Extract the (x, y) coordinate from the center of the cell holding the provided text.  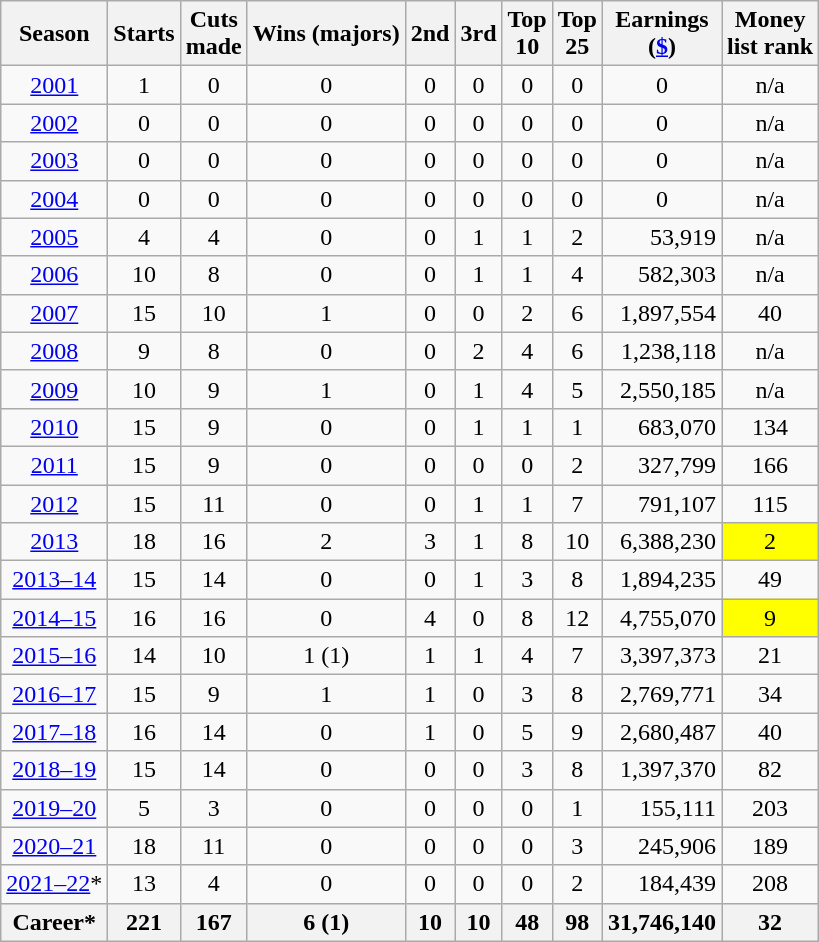
2005 (54, 237)
Season (54, 34)
6,388,230 (662, 542)
4,755,070 (662, 618)
115 (770, 503)
1,894,235 (662, 580)
2003 (54, 161)
Top25 (577, 34)
12 (577, 618)
Career* (54, 922)
Cutsmade (214, 34)
184,439 (662, 884)
2014–15 (54, 618)
155,111 (662, 808)
2020–21 (54, 846)
2021–22* (54, 884)
82 (770, 770)
2,550,185 (662, 389)
31,746,140 (662, 922)
3,397,373 (662, 656)
3rd (478, 34)
189 (770, 846)
2009 (54, 389)
Wins (majors) (326, 34)
98 (577, 922)
1,238,118 (662, 351)
2001 (54, 85)
13 (144, 884)
2011 (54, 465)
2007 (54, 313)
2016–17 (54, 694)
582,303 (662, 275)
6 (1) (326, 922)
2006 (54, 275)
791,107 (662, 503)
2013–14 (54, 580)
2010 (54, 427)
21 (770, 656)
683,070 (662, 427)
1,397,370 (662, 770)
53,919 (662, 237)
221 (144, 922)
134 (770, 427)
2019–20 (54, 808)
34 (770, 694)
245,906 (662, 846)
2017–18 (54, 732)
2,769,771 (662, 694)
Earnings($) (662, 34)
Top10 (527, 34)
2013 (54, 542)
167 (214, 922)
2012 (54, 503)
1,897,554 (662, 313)
203 (770, 808)
327,799 (662, 465)
2nd (430, 34)
2008 (54, 351)
2015–16 (54, 656)
49 (770, 580)
208 (770, 884)
2018–19 (54, 770)
166 (770, 465)
Moneylist rank (770, 34)
32 (770, 922)
Starts (144, 34)
2,680,487 (662, 732)
1 (1) (326, 656)
2002 (54, 123)
2004 (54, 199)
48 (527, 922)
